Locate the cell with the specified text and output its (x, y) center coordinate. 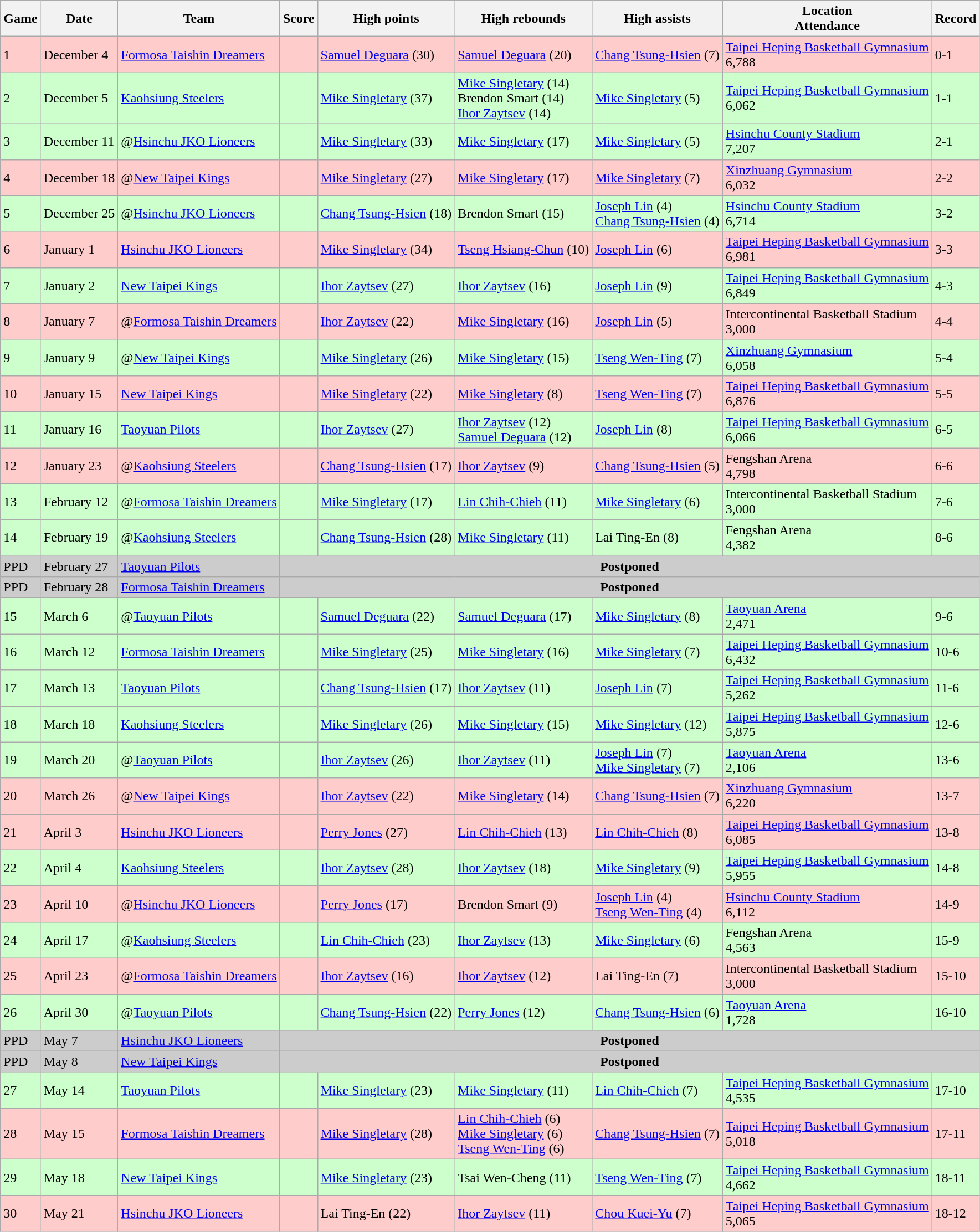
Taipei Heping Basketball Gymnasium5,262 (827, 688)
2 (20, 98)
Joseph Lin (7) (658, 688)
Date (79, 19)
6-5 (956, 430)
March 6 (79, 616)
3-2 (956, 214)
March 18 (79, 724)
Mike Singletary (33) (386, 142)
February 28 (79, 587)
Record (956, 19)
14-8 (956, 868)
14-9 (956, 904)
February 12 (79, 502)
Chou Kuei-Yu (7) (658, 1214)
Game (20, 19)
Mike Singletary (27) (386, 177)
7 (20, 286)
8-6 (956, 538)
Lin Chih-Chieh (11) (524, 502)
13-8 (956, 832)
March 12 (79, 652)
January 9 (79, 358)
May 14 (79, 1091)
Taipei Heping Basketball Gymnasium6,849 (827, 286)
Samuel Deguara (30) (386, 54)
May 7 (79, 1041)
Tseng Hsiang-Chun (10) (524, 249)
17 (20, 688)
March 20 (79, 760)
Ihor Zaytsev (28) (386, 868)
January 2 (79, 286)
13-7 (956, 796)
Lai Ting-En (22) (386, 1214)
9 (20, 358)
Taipei Heping Basketball Gymnasium6,062 (827, 98)
Lin Chih-Chieh (6)Mike Singletary (6)Tseng Wen-Ting (6) (524, 1134)
Fengshan Arena4,382 (827, 538)
Lin Chih-Chieh (13) (524, 832)
1 (20, 54)
Lai Ting-En (7) (658, 976)
Brendon Smart (9) (524, 904)
13-6 (956, 760)
15 (20, 616)
Taoyuan Arena1,728 (827, 1012)
2-1 (956, 142)
Xinzhuang Gymnasium6,220 (827, 796)
February 27 (79, 566)
17-10 (956, 1091)
10 (20, 393)
Mike Singletary (34) (386, 249)
5-5 (956, 393)
April 17 (79, 940)
4 (20, 177)
Ihor Zaytsev (12) (524, 976)
6-6 (956, 465)
Taoyuan Arena2,471 (827, 616)
February 19 (79, 538)
Fengshan Arena4,563 (827, 940)
December 11 (79, 142)
17-11 (956, 1134)
15-10 (956, 976)
0-1 (956, 54)
Mike Singletary (12) (658, 724)
6 (20, 249)
December 4 (79, 54)
High points (386, 19)
Taoyuan Arena2,106 (827, 760)
High assists (658, 19)
Samuel Deguara (17) (524, 616)
Chang Tsung-Hsien (28) (386, 538)
December 18 (79, 177)
Team (199, 19)
Taipei Heping Basketball Gymnasium5,065 (827, 1214)
January 1 (79, 249)
2-2 (956, 177)
Fengshan Arena4,798 (827, 465)
Joseph Lin (9) (658, 286)
Taipei Heping Basketball Gymnasium5,018 (827, 1134)
Lai Ting-En (8) (658, 538)
Perry Jones (12) (524, 1012)
Tsai Wen-Cheng (11) (524, 1177)
Score (299, 19)
Mike Singletary (14)Brendon Smart (14)Ihor Zaytsev (14) (524, 98)
Chang Tsung-Hsien (22) (386, 1012)
April 4 (79, 868)
May 15 (79, 1134)
April 23 (79, 976)
Joseph Lin (6) (658, 249)
30 (20, 1214)
Joseph Lin (8) (658, 430)
January 7 (79, 321)
Hsinchu County Stadium6,112 (827, 904)
Chang Tsung-Hsien (6) (658, 1012)
Ihor Zaytsev (26) (386, 760)
11-6 (956, 688)
Joseph Lin (4)Tseng Wen-Ting (4) (658, 904)
7-6 (956, 502)
Mike Singletary (37) (386, 98)
Mike Singletary (14) (524, 796)
11 (20, 430)
Perry Jones (17) (386, 904)
Joseph Lin (7)Mike Singletary (7) (658, 760)
5 (20, 214)
19 (20, 760)
22 (20, 868)
3 (20, 142)
Taipei Heping Basketball Gymnasium4,662 (827, 1177)
January 15 (79, 393)
May 8 (79, 1062)
Chang Tsung-Hsien (5) (658, 465)
29 (20, 1177)
8 (20, 321)
5-4 (956, 358)
Taipei Heping Basketball Gymnasium6,066 (827, 430)
23 (20, 904)
21 (20, 832)
Taipei Heping Basketball Gymnasium4,535 (827, 1091)
Lin Chih-Chieh (7) (658, 1091)
Ihor Zaytsev (9) (524, 465)
Mike Singletary (22) (386, 393)
Mike Singletary (28) (386, 1134)
Taipei Heping Basketball Gymnasium6,788 (827, 54)
High rebounds (524, 19)
April 3 (79, 832)
May 18 (79, 1177)
Taipei Heping Basketball Gymnasium5,955 (827, 868)
Mike Singletary (9) (658, 868)
3-3 (956, 249)
Taipei Heping Basketball Gymnasium6,432 (827, 652)
Lin Chih-Chieh (8) (658, 832)
Chang Tsung-Hsien (18) (386, 214)
Hsinchu County Stadium7,207 (827, 142)
January 23 (79, 465)
Taipei Heping Basketball Gymnasium6,981 (827, 249)
April 10 (79, 904)
24 (20, 940)
December 5 (79, 98)
Ihor Zaytsev (12)Samuel Deguara (12) (524, 430)
Ihor Zaytsev (18) (524, 868)
Xinzhuang Gymnasium6,058 (827, 358)
16-10 (956, 1012)
April 30 (79, 1012)
13 (20, 502)
Mike Singletary (25) (386, 652)
15-9 (956, 940)
27 (20, 1091)
4-4 (956, 321)
12-6 (956, 724)
18-12 (956, 1214)
18 (20, 724)
20 (20, 796)
Perry Jones (27) (386, 832)
Joseph Lin (4)Chang Tsung-Hsien (4) (658, 214)
Hsinchu County Stadium6,714 (827, 214)
Brendon Smart (15) (524, 214)
26 (20, 1012)
28 (20, 1134)
Lin Chih-Chieh (23) (386, 940)
Ihor Zaytsev (13) (524, 940)
January 16 (79, 430)
March 26 (79, 796)
18-11 (956, 1177)
Samuel Deguara (22) (386, 616)
Taipei Heping Basketball Gymnasium6,876 (827, 393)
Samuel Deguara (20) (524, 54)
10-6 (956, 652)
Joseph Lin (5) (658, 321)
Taipei Heping Basketball Gymnasium5,875 (827, 724)
12 (20, 465)
LocationAttendance (827, 19)
14 (20, 538)
16 (20, 652)
Taipei Heping Basketball Gymnasium6,085 (827, 832)
4-3 (956, 286)
9-6 (956, 616)
25 (20, 976)
1-1 (956, 98)
March 13 (79, 688)
December 25 (79, 214)
Xinzhuang Gymnasium6,032 (827, 177)
May 21 (79, 1214)
